Extract the [x, y] coordinate from the center of the cell holding the provided text.  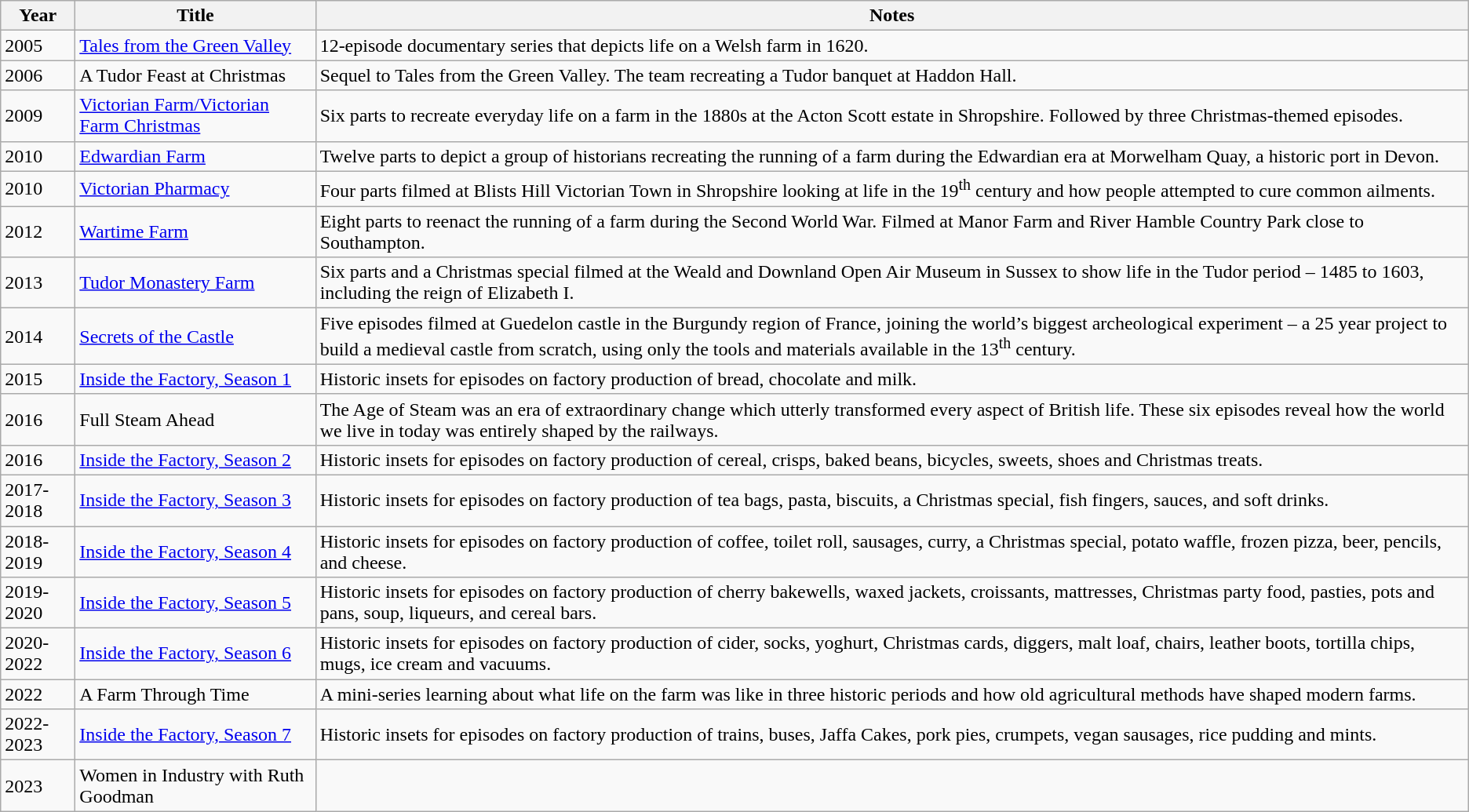
2012 [38, 232]
Notes [891, 16]
Historic insets for episodes on factory production of bread, chocolate and milk. [891, 379]
2020-2022 [38, 654]
2022 [38, 694]
Historic insets for episodes on factory production of tea bags, pasta, biscuits, a Christmas special, fish fingers, sauces, and soft drinks. [891, 501]
A mini-series learning about what life on the farm was like in three historic periods and how old agricultural methods have shaped modern farms. [891, 694]
Inside the Factory, Season 1 [195, 379]
2015 [38, 379]
Year [38, 16]
A Farm Through Time [195, 694]
Four parts filmed at Blists Hill Victorian Town in Shropshire looking at life in the 19th century and how people attempted to cure common ailments. [891, 188]
2009 [38, 116]
Six parts to recreate everyday life on a farm in the 1880s at the Acton Scott estate in Shropshire. Followed by three Christmas-themed episodes. [891, 116]
2005 [38, 46]
Title [195, 16]
Inside the Factory, Season 3 [195, 501]
Inside the Factory, Season 2 [195, 460]
12-episode documentary series that depicts life on a Welsh farm in 1620. [891, 46]
2022-2023 [38, 734]
Sequel to Tales from the Green Valley. The team recreating a Tudor banquet at Haddon Hall. [891, 75]
Tales from the Green Valley [195, 46]
Victorian Pharmacy [195, 188]
Victorian Farm/Victorian Farm Christmas [195, 116]
A Tudor Feast at Christmas [195, 75]
Inside the Factory, Season 4 [195, 552]
Historic insets for episodes on factory production of cereal, crisps, baked beans, bicycles, sweets, shoes and Christmas treats. [891, 460]
Historic insets for episodes on factory production of trains, buses, Jaffa Cakes, pork pies, crumpets, vegan sausages, rice pudding and mints. [891, 734]
Inside the Factory, Season 7 [195, 734]
2018-2019 [38, 552]
2013 [38, 282]
Secrets of the Castle [195, 337]
Wartime Farm [195, 232]
Edwardian Farm [195, 156]
2019-2020 [38, 603]
Full Steam Ahead [195, 419]
2017-2018 [38, 501]
Women in Industry with Ruth Goodman [195, 786]
2014 [38, 337]
2006 [38, 75]
Twelve parts to depict a group of historians recreating the running of a farm during the Edwardian era at Morwelham Quay, a historic port in Devon. [891, 156]
Tudor Monastery Farm [195, 282]
2023 [38, 786]
Inside the Factory, Season 6 [195, 654]
Inside the Factory, Season 5 [195, 603]
Eight parts to reenact the running of a farm during the Second World War. Filmed at Manor Farm and River Hamble Country Park close to Southampton. [891, 232]
